Provide the (X, Y) coordinate of the cell's center where the given text is located.  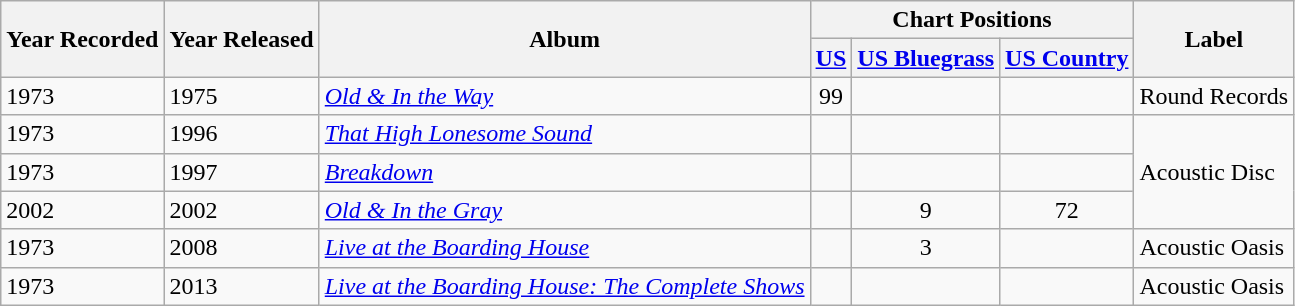
Year Released (242, 39)
Chart Positions (972, 20)
US Country (1067, 58)
US Bluegrass (926, 58)
US (831, 58)
1975 (242, 96)
2013 (242, 286)
Old & In the Way (564, 96)
Old & In the Gray (564, 210)
Live at the Boarding House (564, 248)
72 (1067, 210)
99 (831, 96)
1997 (242, 172)
Breakdown (564, 172)
9 (926, 210)
2008 (242, 248)
Round Records (1214, 96)
1996 (242, 134)
Live at the Boarding House: The Complete Shows (564, 286)
Album (564, 39)
That High Lonesome Sound (564, 134)
Year Recorded (82, 39)
Acoustic Disc (1214, 172)
3 (926, 248)
Label (1214, 39)
